Locate the cell with the specified text and output its [X, Y] center coordinate. 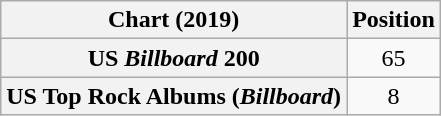
8 [394, 96]
US Top Rock Albums (Billboard) [174, 96]
Position [394, 20]
US Billboard 200 [174, 58]
Chart (2019) [174, 20]
65 [394, 58]
